Output the [X, Y] coordinate of the center of the cell containing the given text.  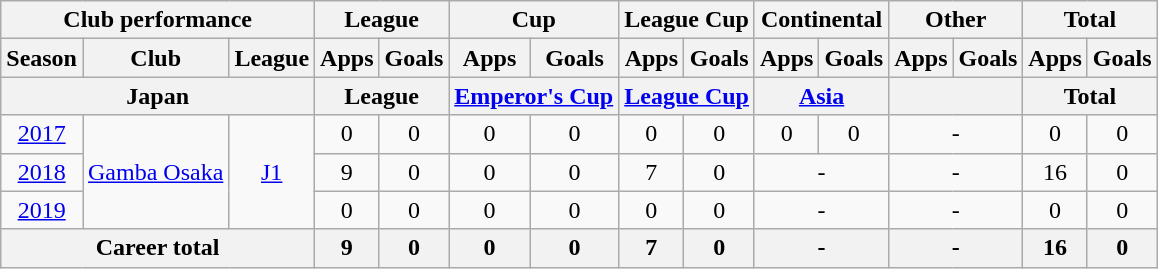
Asia [821, 96]
J1 [272, 172]
2019 [42, 210]
Career total [158, 248]
2018 [42, 172]
Season [42, 58]
Continental [821, 20]
Gamba Osaka [155, 172]
Other [956, 20]
2017 [42, 134]
Club performance [158, 20]
Japan [158, 96]
Club [155, 58]
Cup [534, 20]
Emperor's Cup [534, 96]
